For the text-containing cell, return its midpoint in (x, y) coordinate format. 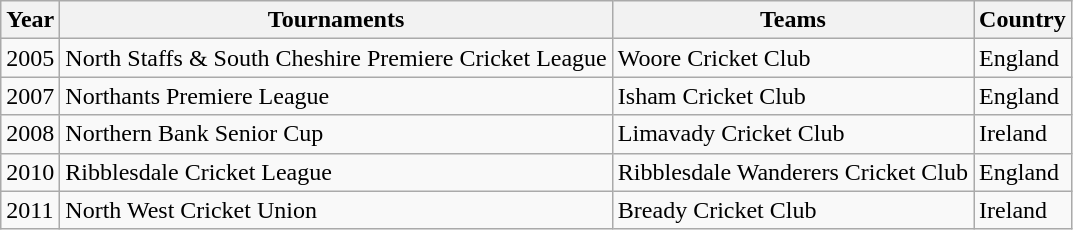
Year (30, 20)
Northants Premiere League (336, 96)
Northern Bank Senior Cup (336, 134)
2010 (30, 172)
2005 (30, 58)
Isham Cricket Club (792, 96)
Limavady Cricket Club (792, 134)
Country (1023, 20)
2008 (30, 134)
Ribblesdale Wanderers Cricket Club (792, 172)
North West Cricket Union (336, 210)
2011 (30, 210)
Teams (792, 20)
Woore Cricket Club (792, 58)
2007 (30, 96)
Bready Cricket Club (792, 210)
Tournaments (336, 20)
North Staffs & South Cheshire Premiere Cricket League (336, 58)
Ribblesdale Cricket League (336, 172)
